Provide the [X, Y] coordinate of the cell's center where the given text is located.  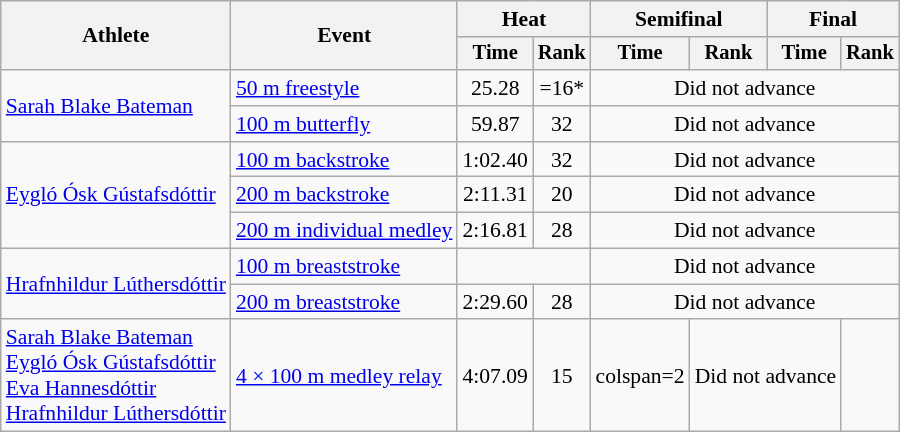
200 m backstroke [344, 195]
100 m backstroke [344, 160]
50 m freestyle [344, 88]
Hrafnhildur Lúthersdóttir [116, 284]
1:02.40 [494, 160]
colspan=2 [640, 376]
100 m breaststroke [344, 267]
200 m individual medley [344, 231]
Heat [524, 19]
100 m butterfly [344, 124]
=16* [562, 88]
Semifinal [680, 19]
4:07.09 [494, 376]
200 m breaststroke [344, 302]
Event [344, 36]
15 [562, 376]
20 [562, 195]
2:16.81 [494, 231]
4 × 100 m medley relay [344, 376]
59.87 [494, 124]
Sarah Blake Bateman [116, 106]
2:29.60 [494, 302]
Athlete [116, 36]
Eygló Ósk Gústafsdóttir [116, 196]
2:11.31 [494, 195]
25.28 [494, 88]
Final [833, 19]
Sarah Blake BatemanEygló Ósk GústafsdóttirEva HannesdóttirHrafnhildur Lúthersdóttir [116, 376]
